Output the (x, y) coordinate of the center of the cell containing the given text.  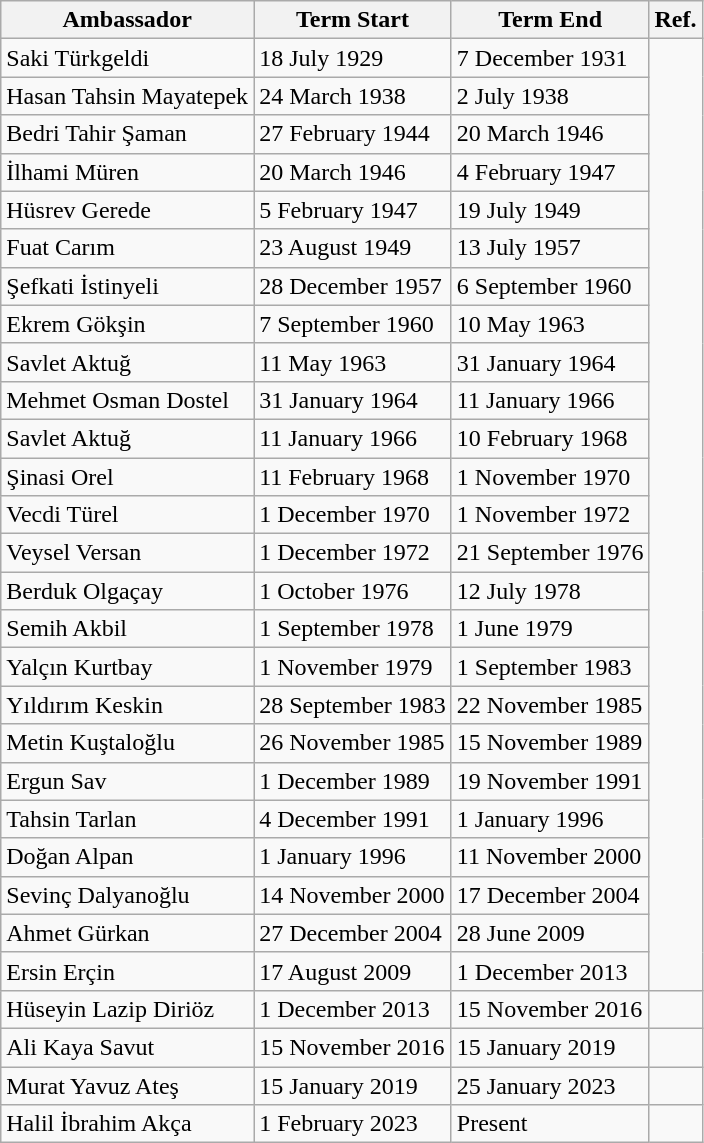
Hasan Tahsin Mayatepek (128, 96)
Ergun Sav (128, 781)
7 September 1960 (353, 324)
14 November 2000 (353, 895)
Term End (550, 20)
4 February 1947 (550, 172)
28 December 1957 (353, 286)
17 December 2004 (550, 895)
Ref. (676, 20)
1 November 1979 (353, 667)
Vecdi Türel (128, 515)
Ahmet Gürkan (128, 933)
21 September 1976 (550, 553)
1 December 1972 (353, 553)
28 September 1983 (353, 705)
5 February 1947 (353, 210)
23 August 1949 (353, 248)
11 May 1963 (353, 362)
18 July 1929 (353, 58)
19 November 1991 (550, 781)
Hüseyin Lazip Diriöz (128, 1009)
13 July 1957 (550, 248)
26 November 1985 (353, 743)
2 July 1938 (550, 96)
Murat Yavuz Ateş (128, 1085)
Halil İbrahim Akça (128, 1124)
1 February 2023 (353, 1124)
1 September 1978 (353, 629)
Ekrem Gökşin (128, 324)
Şinasi Orel (128, 477)
Veysel Versan (128, 553)
1 September 1983 (550, 667)
1 June 1979 (550, 629)
1 December 1989 (353, 781)
22 November 1985 (550, 705)
15 November 1989 (550, 743)
Bedri Tahir Şaman (128, 134)
Berduk Olgaçay (128, 591)
10 February 1968 (550, 438)
Semih Akbil (128, 629)
17 August 2009 (353, 971)
Ersin Erçin (128, 971)
Mehmet Osman Dostel (128, 400)
1 November 1970 (550, 477)
İlhami Müren (128, 172)
12 July 1978 (550, 591)
Metin Kuştaloğlu (128, 743)
7 December 1931 (550, 58)
11 February 1968 (353, 477)
Şefkati İstinyeli (128, 286)
28 June 2009 (550, 933)
4 December 1991 (353, 819)
27 December 2004 (353, 933)
6 September 1960 (550, 286)
27 February 1944 (353, 134)
24 March 1938 (353, 96)
25 January 2023 (550, 1085)
11 November 2000 (550, 857)
1 October 1976 (353, 591)
10 May 1963 (550, 324)
Fuat Carım (128, 248)
Present (550, 1124)
Term Start (353, 20)
Saki Türkgeldi (128, 58)
1 December 1970 (353, 515)
1 November 1972 (550, 515)
Yıldırım Keskin (128, 705)
Sevinç Dalyanoğlu (128, 895)
Ali Kaya Savut (128, 1047)
Doğan Alpan (128, 857)
19 July 1949 (550, 210)
Hüsrev Gerede (128, 210)
Tahsin Tarlan (128, 819)
Ambassador (128, 20)
Yalçın Kurtbay (128, 667)
